Return (x, y) of the center of cell containing provided text 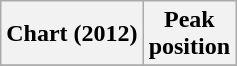
Chart (2012) (72, 34)
Peakposition (189, 34)
